Determine the (X, Y) coordinate at the center of the cell enclosing the given text.  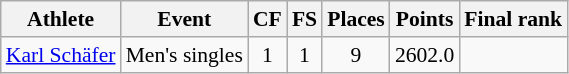
Final rank (513, 19)
Men's singles (184, 55)
2602.0 (424, 55)
FS (304, 19)
CF (268, 19)
9 (356, 55)
Event (184, 19)
Karl Schäfer (61, 55)
Athlete (61, 19)
Points (424, 19)
Places (356, 19)
